Return [x, y] of the center of cell containing provided text 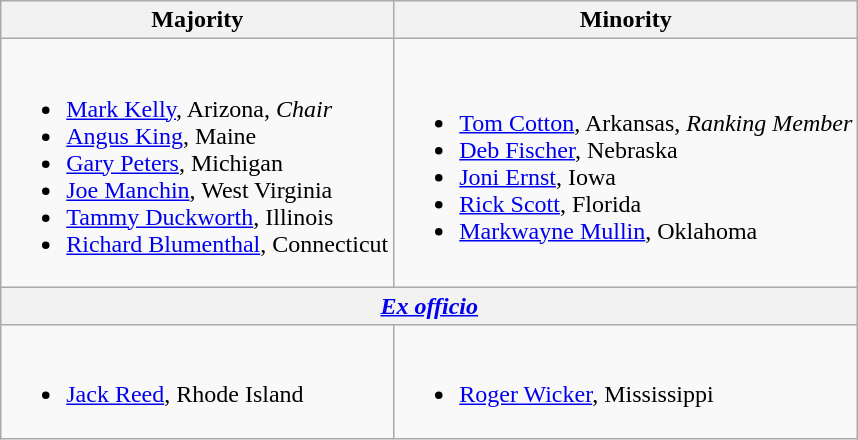
Jack Reed, Rhode Island [198, 382]
Majority [198, 20]
Ex officio [430, 306]
Mark Kelly, Arizona, ChairAngus King, MaineGary Peters, MichiganJoe Manchin, West VirginiaTammy Duckworth, IllinoisRichard Blumenthal, Connecticut [198, 163]
Minority [626, 20]
Tom Cotton, Arkansas, Ranking MemberDeb Fischer, NebraskaJoni Ernst, IowaRick Scott, FloridaMarkwayne Mullin, Oklahoma [626, 163]
Roger Wicker, Mississippi [626, 382]
